Pinpoint the cell where the given text exists, returning its [x, y] midpoint coordinate. 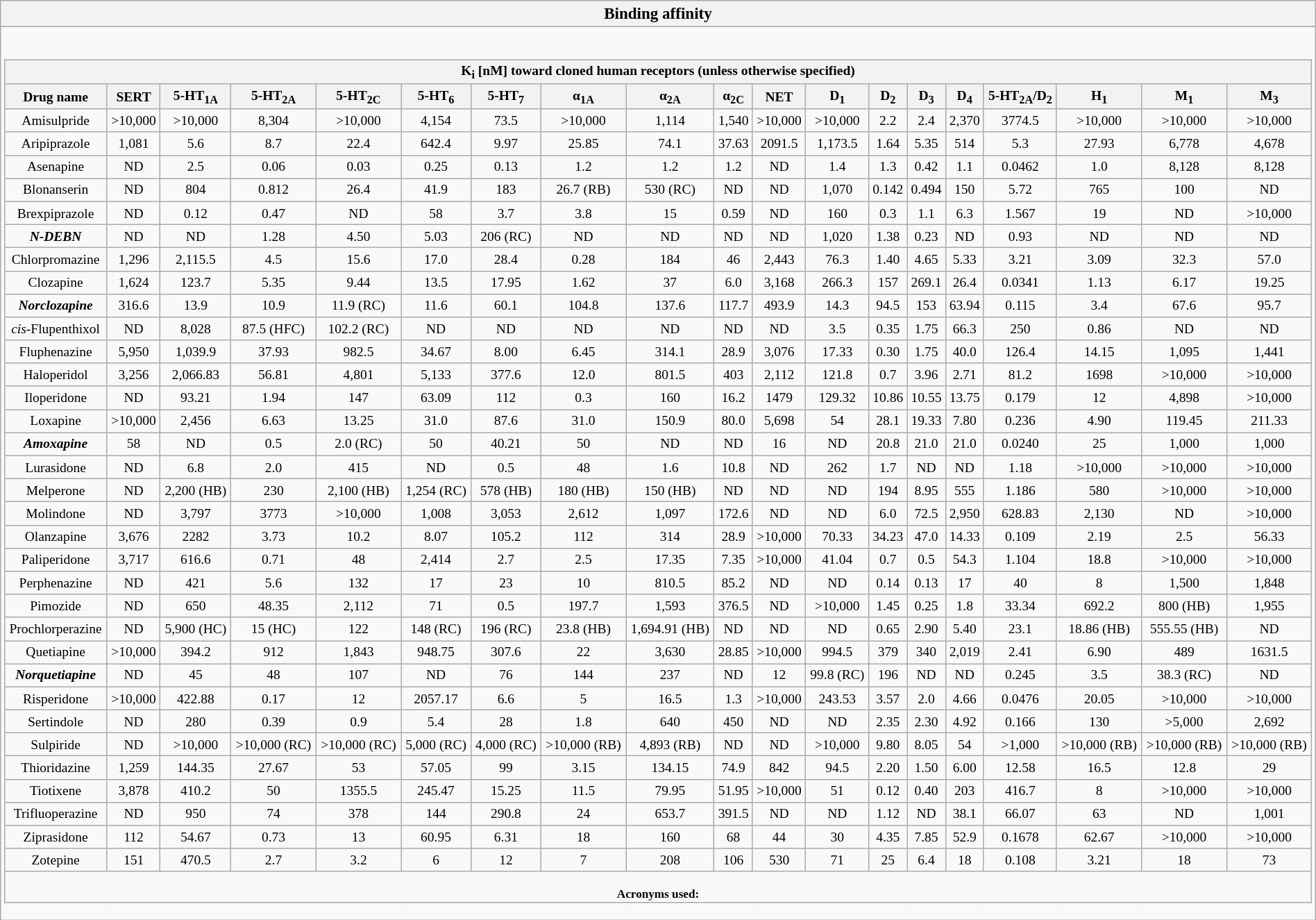
12.8 [1184, 768]
76 [505, 675]
0.40 [926, 790]
40 [1020, 583]
13.25 [358, 421]
950 [196, 814]
290.8 [505, 814]
3.96 [926, 375]
3.73 [273, 536]
D1 [837, 97]
56.81 [273, 375]
D2 [888, 97]
800 (HB) [1184, 605]
Haloperidol [56, 375]
314 [670, 536]
8,028 [196, 328]
27.67 [273, 768]
1,843 [358, 651]
3773 [273, 514]
10.8 [733, 467]
100 [1184, 190]
79.95 [670, 790]
19.33 [926, 421]
1,254 (RC) [436, 490]
2,414 [436, 560]
Binding affinity [658, 14]
0.06 [273, 167]
5.4 [436, 721]
18.86 (HB) [1099, 629]
0.03 [358, 167]
41.04 [837, 560]
5-HT2A/D2 [1020, 97]
6.00 [965, 768]
2,019 [965, 651]
765 [1099, 190]
2,692 [1269, 721]
Quetiapine [56, 651]
5 [583, 699]
0.166 [1020, 721]
87.5 (HFC) [273, 328]
0.14 [888, 583]
3.09 [1099, 260]
147 [358, 397]
M1 [1184, 97]
1,694.91 (HB) [670, 629]
0.0240 [1020, 444]
1,540 [733, 121]
403 [733, 375]
1.18 [1020, 467]
151 [133, 860]
842 [779, 768]
73 [1269, 860]
3.57 [888, 699]
Risperidone [56, 699]
2.0 (RC) [358, 444]
266.3 [837, 282]
53 [358, 768]
Acronyms used: [658, 887]
1,008 [436, 514]
63.94 [965, 306]
0.39 [273, 721]
2.20 [888, 768]
37.93 [273, 351]
394.2 [196, 651]
15.25 [505, 790]
148 (RC) [436, 629]
15.6 [358, 260]
5,698 [779, 421]
14.33 [965, 536]
5-HT6 [436, 97]
307.6 [505, 651]
0.0462 [1020, 167]
37 [670, 282]
316.6 [133, 306]
6,778 [1184, 143]
5-HT7 [505, 97]
376.5 [733, 605]
650 [196, 605]
1698 [1099, 375]
3.4 [1099, 306]
134.15 [670, 768]
3774.5 [1020, 121]
10.55 [926, 397]
2.41 [1020, 651]
74.1 [670, 143]
3,717 [133, 560]
416.7 [1020, 790]
1.40 [888, 260]
23.8 (HB) [583, 629]
132 [358, 583]
3.15 [583, 768]
144.35 [196, 768]
Zotepine [56, 860]
1.38 [888, 236]
107 [358, 675]
0.236 [1020, 421]
0.86 [1099, 328]
52.9 [965, 837]
7.35 [733, 560]
183 [505, 190]
26.7 (RB) [583, 190]
4.90 [1099, 421]
5-HT2C [358, 97]
196 (RC) [505, 629]
16 [779, 444]
Iloperidone [56, 397]
Molindone [56, 514]
5.33 [965, 260]
6 [436, 860]
157 [888, 282]
28 [505, 721]
208 [670, 860]
30 [837, 837]
1,848 [1269, 583]
194 [888, 490]
801.5 [670, 375]
Sertindole [56, 721]
54.67 [196, 837]
6.6 [505, 699]
3,053 [505, 514]
Aripiprazole [56, 143]
>5,000 [1184, 721]
203 [965, 790]
640 [670, 721]
66.07 [1020, 814]
0.142 [888, 190]
262 [837, 467]
56.33 [1269, 536]
57.0 [1269, 260]
24 [583, 814]
Ki [nM] toward cloned human receptors (unless otherwise specified) [658, 72]
Lurasidone [56, 467]
1,296 [133, 260]
Asenapine [56, 167]
0.115 [1020, 306]
9.80 [888, 744]
5.03 [436, 236]
237 [670, 675]
62.67 [1099, 837]
280 [196, 721]
616.6 [196, 560]
99.8 (RC) [837, 675]
2,066.83 [196, 375]
1.12 [888, 814]
4,000 (RC) [505, 744]
>1,000 [1020, 744]
28.4 [505, 260]
530 (RC) [670, 190]
378 [358, 814]
1,001 [1269, 814]
72.5 [926, 514]
2.71 [965, 375]
40.21 [505, 444]
74 [273, 814]
8.07 [436, 536]
Brexpiprazole [56, 212]
7.85 [926, 837]
20.8 [888, 444]
15 (HC) [273, 629]
15 [670, 212]
5,133 [436, 375]
48.35 [273, 605]
0.1678 [1020, 837]
13 [358, 837]
29 [1269, 768]
74.9 [733, 768]
555.55 (HB) [1184, 629]
530 [779, 860]
0.47 [273, 212]
19 [1099, 212]
3,797 [196, 514]
982.5 [358, 351]
4.66 [965, 699]
211.33 [1269, 421]
0.245 [1020, 675]
46 [733, 260]
11.6 [436, 306]
2,612 [583, 514]
45 [196, 675]
1,070 [837, 190]
6.90 [1099, 651]
1.186 [1020, 490]
Tiotixene [56, 790]
340 [926, 651]
415 [358, 467]
32.3 [1184, 260]
2.2 [888, 121]
0.23 [926, 236]
47.0 [926, 536]
912 [273, 651]
269.1 [926, 282]
4,154 [436, 121]
Blonanserin [56, 190]
28.85 [733, 651]
Thioridazine [56, 768]
10.2 [358, 536]
Fluphenazine [56, 351]
11.9 (RC) [358, 306]
8,304 [273, 121]
5,900 (HC) [196, 629]
555 [965, 490]
410.2 [196, 790]
0.9 [358, 721]
1,020 [837, 236]
1,173.5 [837, 143]
37.63 [733, 143]
2.90 [926, 629]
13.75 [965, 397]
0.812 [273, 190]
2.35 [888, 721]
0.0476 [1020, 699]
Melperone [56, 490]
95.7 [1269, 306]
4.35 [888, 837]
172.6 [733, 514]
3,676 [133, 536]
470.5 [196, 860]
87.6 [505, 421]
54.3 [965, 560]
M3 [1269, 97]
8.95 [926, 490]
4,893 (RB) [670, 744]
1,039.9 [196, 351]
0.17 [273, 699]
α1A [583, 97]
6.63 [273, 421]
150 [965, 190]
Pimozide [56, 605]
1.45 [888, 605]
2,370 [965, 121]
22.4 [358, 143]
63.09 [436, 397]
5.72 [1020, 190]
Sulpiride [56, 744]
1.94 [273, 397]
129.32 [837, 397]
489 [1184, 651]
51 [837, 790]
421 [196, 583]
0.65 [888, 629]
4.50 [358, 236]
105.2 [505, 536]
66.3 [965, 328]
0.30 [888, 351]
1,593 [670, 605]
3.2 [358, 860]
206 (RC) [505, 236]
80.0 [733, 421]
9.44 [358, 282]
38.1 [965, 814]
126.4 [1020, 351]
1,097 [670, 514]
804 [196, 190]
197.7 [583, 605]
8.05 [926, 744]
4,678 [1269, 143]
Amisulpride [56, 121]
377.6 [505, 375]
2,100 (HB) [358, 490]
85.2 [733, 583]
Ziprasidone [56, 837]
379 [888, 651]
D4 [965, 97]
Prochlorperazine [56, 629]
0.179 [1020, 397]
2,443 [779, 260]
3.8 [583, 212]
Loxapine [56, 421]
0.42 [926, 167]
4.65 [926, 260]
196 [888, 675]
13.5 [436, 282]
150.9 [670, 421]
73.5 [505, 121]
Drug name [56, 97]
20.05 [1099, 699]
1631.5 [1269, 651]
40.0 [965, 351]
1.62 [583, 282]
34.67 [436, 351]
2282 [196, 536]
3,878 [133, 790]
2.30 [926, 721]
NET [779, 97]
230 [273, 490]
5.40 [965, 629]
17.95 [505, 282]
1.6 [670, 467]
5-HT1A [196, 97]
28.1 [888, 421]
2,130 [1099, 514]
4,898 [1184, 397]
150 (HB) [670, 490]
2,200 (HB) [196, 490]
51.95 [733, 790]
948.75 [436, 651]
994.5 [837, 651]
12.0 [583, 375]
1.50 [926, 768]
102.2 (RC) [358, 328]
153 [926, 306]
1,095 [1184, 351]
N-DEBN [56, 236]
3.7 [505, 212]
250 [1020, 328]
5,950 [133, 351]
2091.5 [779, 143]
2.19 [1099, 536]
10.9 [273, 306]
1.28 [273, 236]
13.9 [196, 306]
6.17 [1184, 282]
1.104 [1020, 560]
580 [1099, 490]
6.45 [583, 351]
18.8 [1099, 560]
6.31 [505, 837]
4.92 [965, 721]
68 [733, 837]
493.9 [779, 306]
4.5 [273, 260]
H1 [1099, 97]
130 [1099, 721]
cis-Flupenthixol [56, 328]
3,630 [670, 651]
5,000 (RC) [436, 744]
1.4 [837, 167]
653.7 [670, 814]
63 [1099, 814]
1,259 [133, 768]
243.53 [837, 699]
180 (HB) [583, 490]
16.2 [733, 397]
2,950 [965, 514]
α2C [733, 97]
0.35 [888, 328]
123.7 [196, 282]
10.86 [888, 397]
23 [505, 583]
SERT [133, 97]
α2A [670, 97]
9.97 [505, 143]
0.93 [1020, 236]
38.3 (RC) [1184, 675]
Amoxapine [56, 444]
1.0 [1099, 167]
17.33 [837, 351]
22 [583, 651]
1,081 [133, 143]
99 [505, 768]
1.567 [1020, 212]
10 [583, 583]
Trifluoperazine [56, 814]
17.35 [670, 560]
5-HT2A [273, 97]
117.7 [733, 306]
3,076 [779, 351]
2,456 [196, 421]
104.8 [583, 306]
2057.17 [436, 699]
3,256 [133, 375]
450 [733, 721]
119.45 [1184, 421]
314.1 [670, 351]
8.00 [505, 351]
2.4 [926, 121]
7 [583, 860]
1.13 [1099, 282]
60.1 [505, 306]
391.5 [733, 814]
0.109 [1020, 536]
81.2 [1020, 375]
422.88 [196, 699]
25.85 [583, 143]
8.7 [273, 143]
34.23 [888, 536]
12.58 [1020, 768]
0.71 [273, 560]
60.95 [436, 837]
76.3 [837, 260]
Paliperidone [56, 560]
27.93 [1099, 143]
14.3 [837, 306]
0.494 [926, 190]
Clozapine [56, 282]
578 (HB) [505, 490]
23.1 [1020, 629]
6.4 [926, 860]
810.5 [670, 583]
Perphenazine [56, 583]
5.3 [1020, 143]
57.05 [436, 768]
33.34 [1020, 605]
67.6 [1184, 306]
1,114 [670, 121]
184 [670, 260]
106 [733, 860]
44 [779, 837]
1479 [779, 397]
0.0341 [1020, 282]
514 [965, 143]
1,441 [1269, 351]
3,168 [779, 282]
122 [358, 629]
Norclozapine [56, 306]
1.64 [888, 143]
1,955 [1269, 605]
0.59 [733, 212]
245.47 [436, 790]
14.15 [1099, 351]
19.25 [1269, 282]
692.2 [1099, 605]
93.21 [196, 397]
0.108 [1020, 860]
1,500 [1184, 583]
70.33 [837, 536]
121.8 [837, 375]
642.4 [436, 143]
7.80 [965, 421]
17.0 [436, 260]
4,801 [358, 375]
137.6 [670, 306]
1355.5 [358, 790]
628.83 [1020, 514]
Chlorpromazine [56, 260]
2,115.5 [196, 260]
6.8 [196, 467]
6.3 [965, 212]
0.28 [583, 260]
Olanzapine [56, 536]
1.7 [888, 467]
11.5 [583, 790]
41.9 [436, 190]
D3 [926, 97]
1,624 [133, 282]
0.73 [273, 837]
Norquetiapine [56, 675]
